Return the (x, y) coordinate for the center point of the cell that contains the specified text.  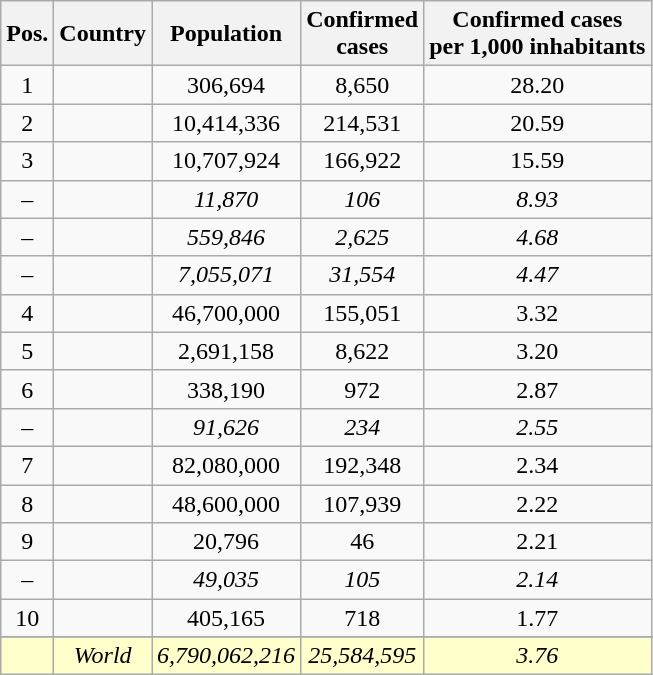
10,414,336 (226, 123)
1.77 (538, 618)
105 (362, 580)
2,625 (362, 237)
4 (28, 313)
2.22 (538, 503)
2.87 (538, 389)
9 (28, 542)
2.14 (538, 580)
559,846 (226, 237)
25,584,595 (362, 656)
82,080,000 (226, 465)
107,939 (362, 503)
20,796 (226, 542)
214,531 (362, 123)
166,922 (362, 161)
10,707,924 (226, 161)
Country (103, 34)
192,348 (362, 465)
8 (28, 503)
Population (226, 34)
Confirmed cases (362, 34)
15.59 (538, 161)
3 (28, 161)
7 (28, 465)
2.55 (538, 427)
718 (362, 618)
20.59 (538, 123)
8.93 (538, 199)
2.21 (538, 542)
2.34 (538, 465)
6 (28, 389)
10 (28, 618)
1 (28, 85)
338,190 (226, 389)
7,055,071 (226, 275)
3.20 (538, 351)
28.20 (538, 85)
4.68 (538, 237)
Confirmed cases per 1,000 inhabitants (538, 34)
3.76 (538, 656)
405,165 (226, 618)
234 (362, 427)
World (103, 656)
46,700,000 (226, 313)
306,694 (226, 85)
5 (28, 351)
8,650 (362, 85)
49,035 (226, 580)
11,870 (226, 199)
972 (362, 389)
Pos. (28, 34)
2 (28, 123)
6,790,062,216 (226, 656)
46 (362, 542)
2,691,158 (226, 351)
8,622 (362, 351)
91,626 (226, 427)
155,051 (362, 313)
31,554 (362, 275)
3.32 (538, 313)
106 (362, 199)
48,600,000 (226, 503)
4.47 (538, 275)
